Find where the given text appears and provide that cell's center as [x, y] coordinate. 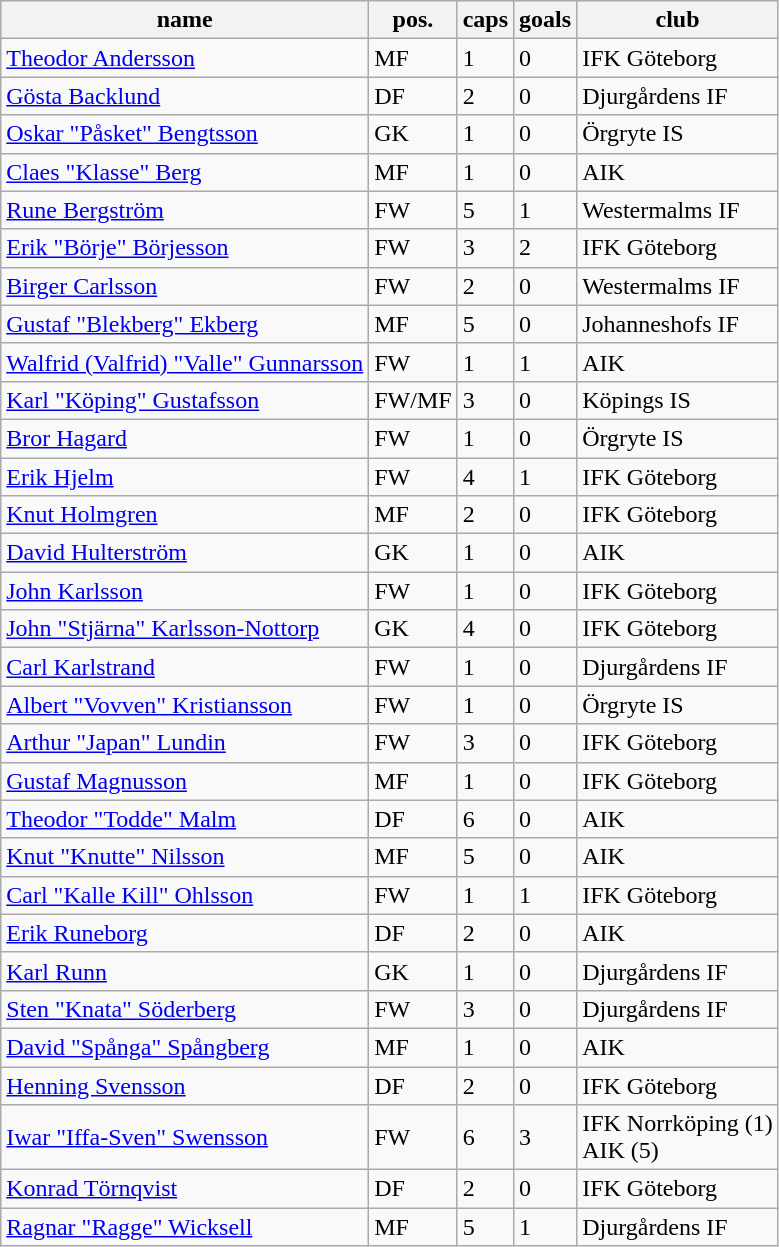
Köpings IS [678, 400]
caps [485, 20]
Claes "Klasse" Berg [185, 172]
David Hulterström [185, 553]
David "Spånga" Spångberg [185, 1047]
Knut "Knutte" Nilsson [185, 857]
club [678, 20]
Erik "Börje" Börjesson [185, 248]
name [185, 20]
Karl Runn [185, 971]
Oskar "Påsket" Bengtsson [185, 134]
Bror Hagard [185, 438]
Erik Runeborg [185, 933]
Konrad Törnqvist [185, 1189]
Karl "Köping" Gustafsson [185, 400]
Sten "Knata" Söderberg [185, 1009]
Erik Hjelm [185, 477]
goals [546, 20]
IFK Norrköping (1)AIK (5) [678, 1138]
Birger Carlsson [185, 286]
FW/MF [413, 400]
Gustaf Magnusson [185, 781]
pos. [413, 20]
Henning Svensson [185, 1085]
Gösta Backlund [185, 96]
Theodor "Todde" Malm [185, 819]
Iwar "Iffa-Sven" Swensson [185, 1138]
John "Stjärna" Karlsson-Nottorp [185, 629]
Arthur "Japan" Lundin [185, 743]
John Karlsson [185, 591]
Walfrid (Valfrid) "Valle" Gunnarsson [185, 362]
Carl "Kalle Kill" Ohlsson [185, 895]
Ragnar "Ragge" Wicksell [185, 1227]
Carl Karlstrand [185, 667]
Knut Holmgren [185, 515]
Gustaf "Blekberg" Ekberg [185, 324]
Rune Bergström [185, 210]
Johanneshofs IF [678, 324]
Albert "Vovven" Kristiansson [185, 705]
Theodor Andersson [185, 58]
